Capture the cell that displays the provided text and extract its [x, y] central coordinate. 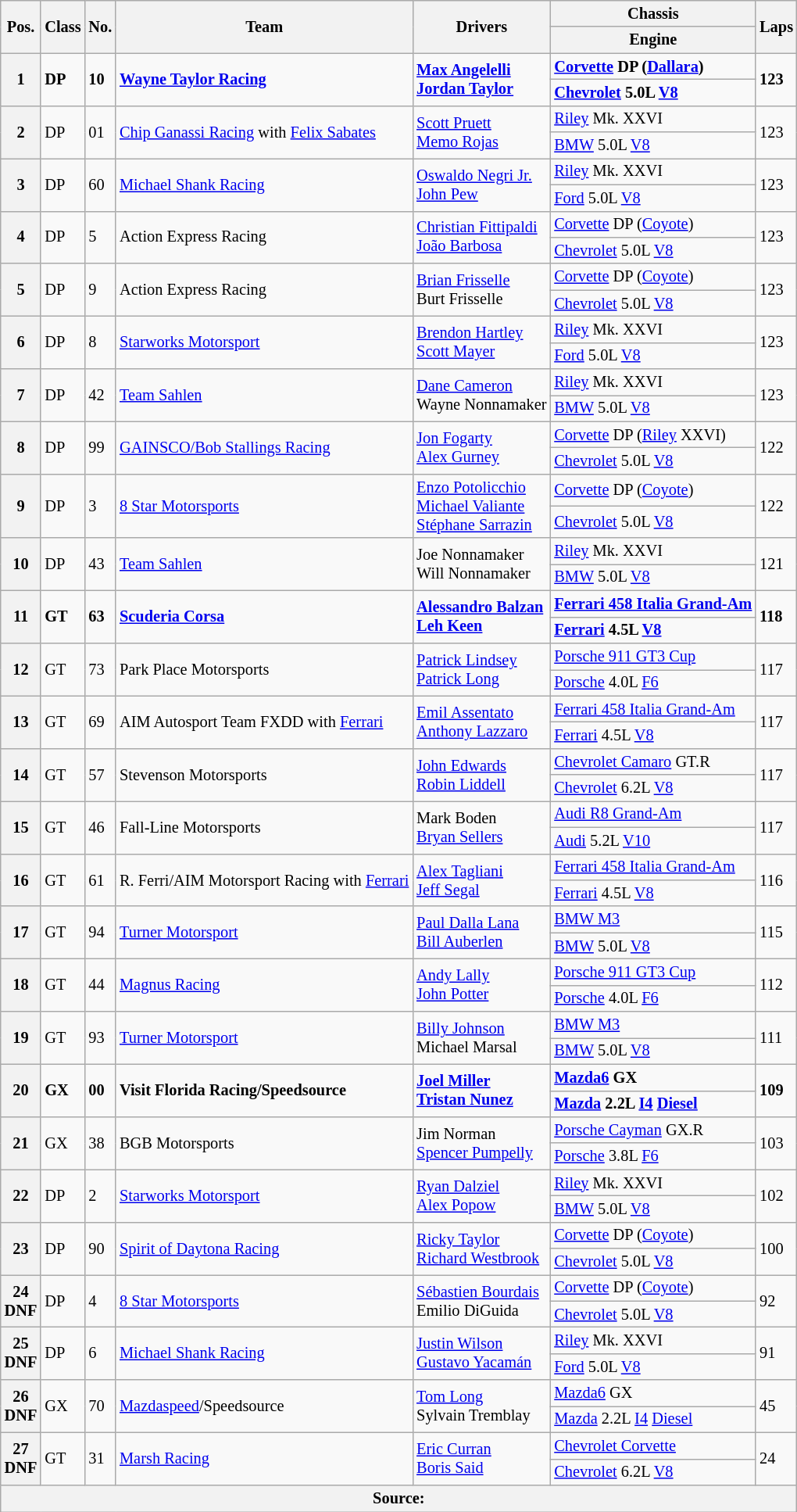
Corvette DP (Riley XXVI) [653, 435]
69 [100, 722]
Corvette DP (Dallara) [653, 66]
Sébastien Bourdais Emilio DiGuida [481, 1301]
Porsche 3.8L F6 [653, 1156]
Billy Johnson Michael Marsal [481, 1038]
Chip Ganassi Racing with Felix Sabates [264, 131]
AIM Autosport Team FXDD with Ferrari [264, 722]
23 [21, 1248]
Scuderia Corsa [264, 616]
112 [777, 985]
90 [100, 1248]
42 [100, 396]
Christian Fittipaldi João Barbosa [481, 238]
GAINSCO/Bob Stallings Racing [264, 447]
13 [21, 722]
14 [21, 774]
38 [100, 1143]
Joe Nonnamaker Will Nonnamaker [481, 564]
Scott Pruett Memo Rojas [481, 131]
118 [777, 616]
Visit Florida Racing/Speedsource [264, 1090]
R. Ferri/AIM Motorsport Racing with Ferrari [264, 880]
Mark Boden Bryan Sellers [481, 827]
01 [100, 131]
63 [100, 616]
31 [100, 1459]
Fall-Line Motorsports [264, 827]
46 [100, 827]
Paul Dalla Lana Bill Auberlen [481, 932]
73 [100, 669]
20 [21, 1090]
26DNF [21, 1406]
22 [21, 1196]
16 [21, 880]
No. [100, 27]
7 [21, 396]
Enzo Potolicchio Michael Valiante Stéphane Sarrazin [481, 506]
70 [100, 1406]
Joel Miller Tristan Nunez [481, 1090]
27DNF [21, 1459]
94 [100, 932]
12 [21, 669]
Wayne Taylor Racing [264, 80]
Mazdaspeed/Speedsource [264, 1406]
Park Place Motorsports [264, 669]
Source: [398, 1498]
116 [777, 880]
Dane Cameron Wayne Nonnamaker [481, 396]
Drivers [481, 27]
Andy Lally John Potter [481, 985]
11 [21, 616]
115 [777, 932]
Chevrolet Corvette [653, 1446]
91 [777, 1354]
44 [100, 985]
100 [777, 1248]
103 [777, 1143]
Tom Long Sylvain Tremblay [481, 1406]
Audi R8 Grand-Am [653, 814]
BGB Motorsports [264, 1143]
Laps [777, 27]
24 [777, 1459]
60 [100, 185]
92 [777, 1301]
Alex Tagliani Jeff Segal [481, 880]
Pos. [21, 27]
93 [100, 1038]
Oswaldo Negri Jr. John Pew [481, 185]
99 [100, 447]
61 [100, 880]
Team [264, 27]
25DNF [21, 1354]
1 [21, 80]
Max Angelelli Jordan Taylor [481, 80]
15 [21, 827]
17 [21, 932]
Magnus Racing [264, 985]
Patrick Lindsey Patrick Long [481, 669]
Emil Assentato Anthony Lazzaro [481, 722]
111 [777, 1038]
57 [100, 774]
Stevenson Motorsports [264, 774]
18 [21, 985]
24DNF [21, 1301]
Spirit of Daytona Racing [264, 1248]
45 [777, 1406]
Ryan Dalziel Alex Popow [481, 1196]
Justin Wilson Gustavo Yacamán [481, 1354]
Eric Curran Boris Said [481, 1459]
Porsche Cayman GX.R [653, 1130]
00 [100, 1090]
21 [21, 1143]
102 [777, 1196]
Chassis [653, 13]
121 [777, 564]
43 [100, 564]
Audi 5.2L V10 [653, 840]
Engine [653, 40]
109 [777, 1090]
John Edwards Robin Liddell [481, 774]
Chevrolet Camaro GT.R [653, 761]
Brian Frisselle Burt Frisselle [481, 289]
Brendon Hartley Scott Mayer [481, 342]
Class [63, 27]
Jim Norman Spencer Pumpelly [481, 1143]
Jon Fogarty Alex Gurney [481, 447]
Alessandro Balzan Leh Keen [481, 616]
Marsh Racing [264, 1459]
Ricky Taylor Richard Westbrook [481, 1248]
19 [21, 1038]
